Output the (X, Y) coordinate of the center of the cell containing the given text.  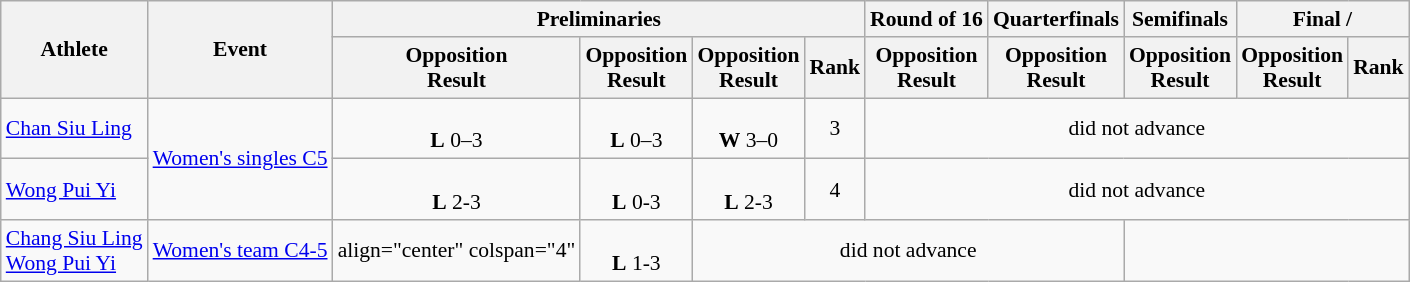
3 (836, 128)
L 0-3 (636, 190)
Event (240, 50)
Final / (1322, 19)
Athlete (74, 50)
Round of 16 (926, 19)
L 1-3 (636, 250)
Quarterfinals (1056, 19)
Chang Siu Ling Wong Pui Yi (74, 250)
W 3–0 (748, 128)
Preliminaries (599, 19)
Semifinals (1180, 19)
4 (836, 190)
Chan Siu Ling (74, 128)
align="center" colspan="4" (457, 250)
Women's team C4-5 (240, 250)
Wong Pui Yi (74, 190)
Women's singles C5 (240, 159)
